Search for the cell housing the specified text and yield its [x, y] center coordinate. 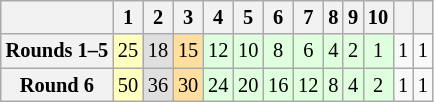
7 [308, 17]
Rounds 1–5 [57, 51]
15 [188, 51]
30 [188, 85]
20 [248, 85]
16 [278, 85]
24 [218, 85]
50 [128, 85]
5 [248, 17]
Round 6 [57, 85]
9 [353, 17]
18 [158, 51]
25 [128, 51]
36 [158, 85]
3 [188, 17]
